Scan for the cell matching the given text and deliver its (x, y) coordinate at center. 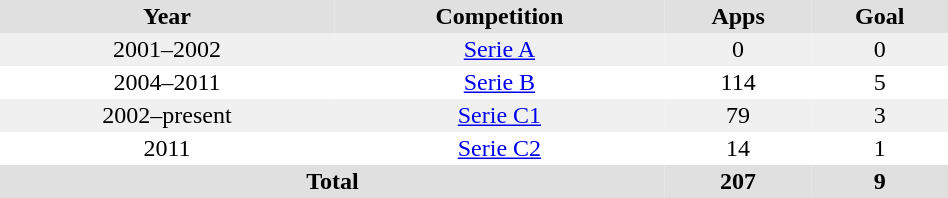
5 (880, 82)
Apps (738, 16)
14 (738, 148)
2002–present (167, 116)
Goal (880, 16)
Serie B (500, 82)
Total (332, 182)
Serie A (500, 50)
1 (880, 148)
Serie C1 (500, 116)
3 (880, 116)
114 (738, 82)
Serie C2 (500, 148)
2001–2002 (167, 50)
9 (880, 182)
2011 (167, 148)
Competition (500, 16)
207 (738, 182)
2004–2011 (167, 82)
Year (167, 16)
79 (738, 116)
